Identify which cell holds the provided text, then report its [x, y] central coordinate. 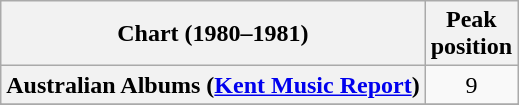
Peakposition [471, 34]
9 [471, 85]
Chart (1980–1981) [213, 34]
Australian Albums (Kent Music Report) [213, 85]
